Capture the cell that displays the provided text and extract its (X, Y) central coordinate. 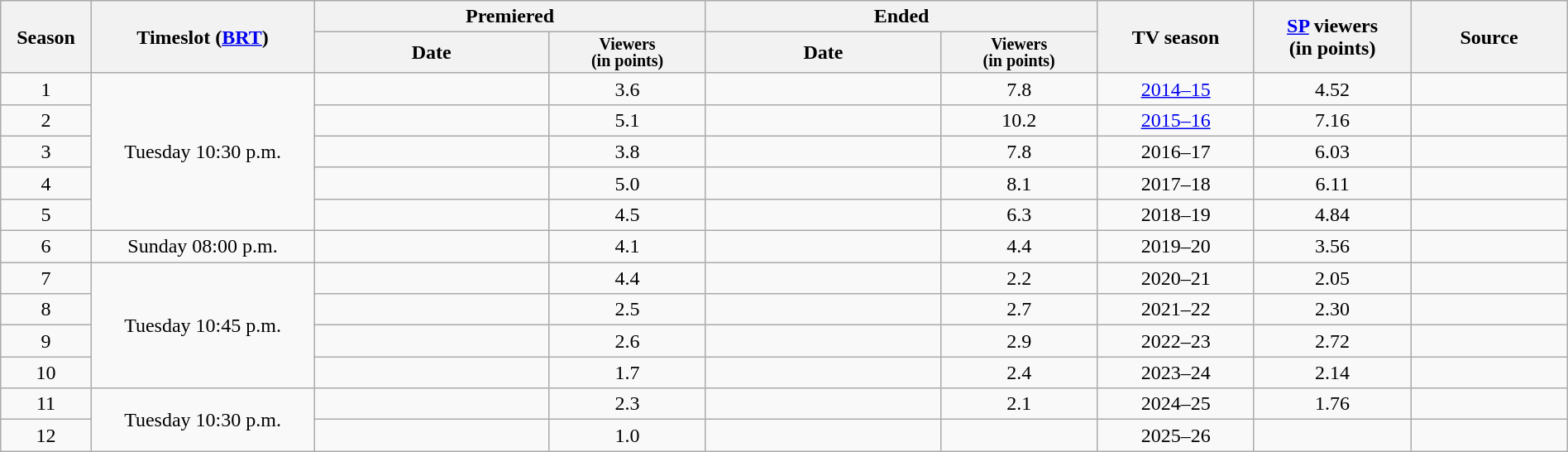
4.84 (1331, 215)
TV season (1176, 37)
7.16 (1331, 120)
12 (46, 435)
Sunday 08:00 p.m. (202, 247)
9 (46, 341)
10 (46, 373)
2020–21 (1176, 278)
2015–16 (1176, 120)
5.1 (627, 120)
1 (46, 89)
3 (46, 151)
6.3 (1019, 215)
Timeslot (BRT) (202, 37)
2 (46, 120)
2025–26 (1176, 435)
3.56 (1331, 247)
3.6 (627, 89)
4.52 (1331, 89)
Season (46, 37)
Ended (901, 17)
2017–18 (1176, 183)
6.11 (1331, 183)
2.7 (1019, 310)
3.8 (627, 151)
6 (46, 247)
6.03 (1331, 151)
2.5 (627, 310)
8 (46, 310)
2021–22 (1176, 310)
2.6 (627, 341)
11 (46, 404)
Source (1489, 37)
1.7 (627, 373)
2.4 (1019, 373)
Premiered (510, 17)
10.2 (1019, 120)
1.0 (627, 435)
2.05 (1331, 278)
2.3 (627, 404)
1.76 (1331, 404)
2.30 (1331, 310)
2016–17 (1176, 151)
7 (46, 278)
2.1 (1019, 404)
2.72 (1331, 341)
2014–15 (1176, 89)
8.1 (1019, 183)
Tuesday 10:45 p.m. (202, 325)
5.0 (627, 183)
4 (46, 183)
SP viewers(in points) (1331, 37)
2.9 (1019, 341)
2019–20 (1176, 247)
2022–23 (1176, 341)
2024–25 (1176, 404)
4.5 (627, 215)
2023–24 (1176, 373)
2.14 (1331, 373)
2.2 (1019, 278)
2018–19 (1176, 215)
5 (46, 215)
4.1 (627, 247)
